Extract the [X, Y] coordinate from the center of the cell holding the provided text.  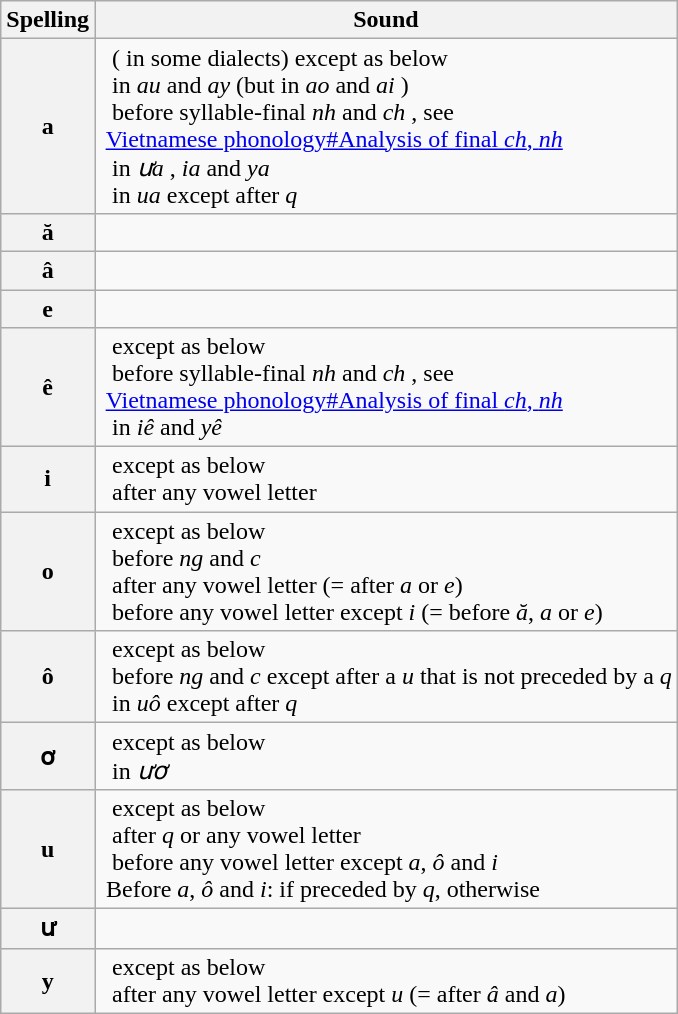
i [48, 480]
except as below after any vowel letter [386, 480]
Spelling [48, 20]
o [48, 572]
except as below before ng and c after any vowel letter (= after a or e) before any vowel letter except i (= before ă, a or e) [386, 572]
except as below before syllable-final nh and ch , see Vietnamese phonology#Analysis of final ch, nh in iê and yê [386, 388]
ơ [48, 756]
except as below after q or any vowel letter before any vowel letter except a, ô and i Before a, ô and i: if preceded by q, otherwise [386, 848]
ê [48, 388]
y [48, 980]
â [48, 270]
u [48, 848]
a [48, 126]
ô [48, 677]
Sound [386, 20]
except as below after any vowel letter except u (= after â and a) [386, 980]
except as below before ng and c except after a u that is not preceded by a q in uô except after q [386, 677]
except as below in ươ [386, 756]
ă [48, 232]
ư [48, 928]
e [48, 309]
